Return the (X, Y) coordinate for the center point of the cell that contains the specified text.  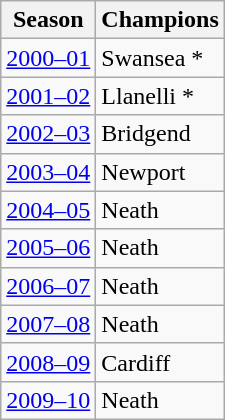
2001–02 (48, 96)
Newport (160, 172)
Season (48, 20)
2002–03 (48, 134)
2009–10 (48, 400)
Swansea * (160, 58)
2007–08 (48, 324)
2003–04 (48, 172)
Cardiff (160, 362)
Llanelli * (160, 96)
2004–05 (48, 210)
Bridgend (160, 134)
2006–07 (48, 286)
2000–01 (48, 58)
2005–06 (48, 248)
2008–09 (48, 362)
Champions (160, 20)
